Locate the cell with the specified text and output its (X, Y) center coordinate. 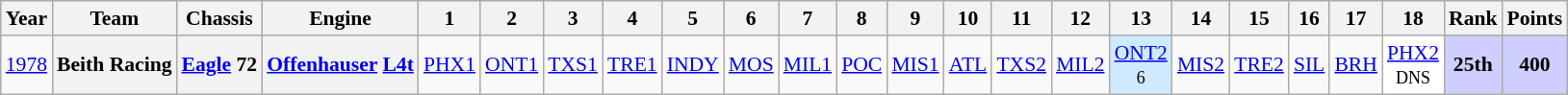
16 (1309, 18)
18 (1413, 18)
PHX1 (450, 65)
13 (1142, 18)
10 (968, 18)
MIL2 (1080, 65)
8 (861, 18)
1978 (27, 65)
TRE1 (632, 65)
Beith Racing (114, 65)
25th (1473, 65)
14 (1201, 18)
15 (1259, 18)
MOS (751, 65)
7 (808, 18)
Engine (341, 18)
INDY (693, 65)
1 (450, 18)
400 (1535, 65)
TRE2 (1259, 65)
ONT1 (512, 65)
17 (1355, 18)
POC (861, 65)
MIS1 (914, 65)
Team (114, 18)
TXS1 (573, 65)
Year (27, 18)
6 (751, 18)
3 (573, 18)
Rank (1473, 18)
TXS2 (1021, 65)
12 (1080, 18)
11 (1021, 18)
2 (512, 18)
MIS2 (1201, 65)
MIL1 (808, 65)
ONT26 (1142, 65)
4 (632, 18)
Offenhauser L4t (341, 65)
9 (914, 18)
BRH (1355, 65)
ATL (968, 65)
Chassis (219, 18)
5 (693, 18)
SIL (1309, 65)
Points (1535, 18)
Eagle 72 (219, 65)
PHX2DNS (1413, 65)
